Output the [X, Y] coordinate of the center of the cell containing the given text.  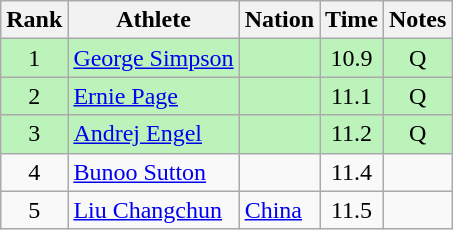
Ernie Page [154, 96]
10.9 [352, 58]
3 [34, 134]
Rank [34, 20]
Nation [279, 20]
Athlete [154, 20]
11.1 [352, 96]
2 [34, 96]
5 [34, 210]
Liu Changchun [154, 210]
Time [352, 20]
Notes [418, 20]
1 [34, 58]
11.2 [352, 134]
Andrej Engel [154, 134]
4 [34, 172]
11.4 [352, 172]
George Simpson [154, 58]
China [279, 210]
Bunoo Sutton [154, 172]
11.5 [352, 210]
